Extract the (X, Y) coordinate from the center of the cell holding the provided text.  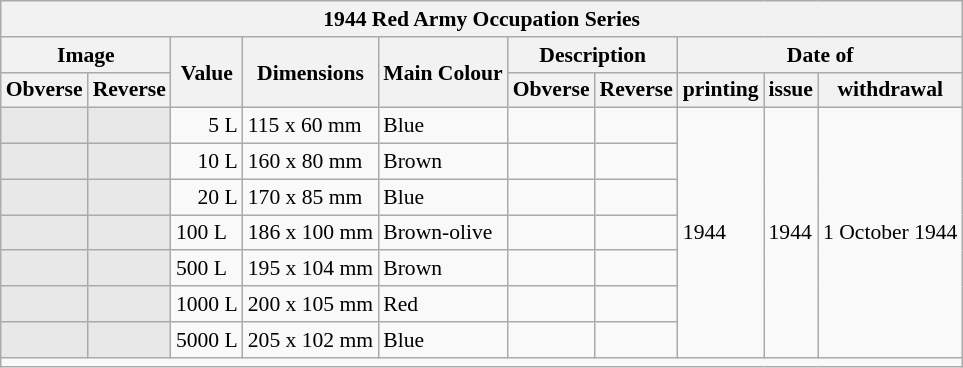
186 x 100 mm (310, 233)
Red (442, 304)
20 L (207, 197)
Image (86, 55)
printing (721, 90)
5 L (207, 126)
Dimensions (310, 72)
500 L (207, 269)
100 L (207, 233)
1944 Red Army Occupation Series (482, 19)
Description (593, 55)
Main Colour (442, 72)
1 October 1944 (890, 232)
10 L (207, 162)
205 x 102 mm (310, 340)
Value (207, 72)
200 x 105 mm (310, 304)
issue (792, 90)
115 x 60 mm (310, 126)
Date of (820, 55)
195 x 104 mm (310, 269)
Brown-olive (442, 233)
1000 L (207, 304)
170 x 85 mm (310, 197)
withdrawal (890, 90)
160 x 80 mm (310, 162)
5000 L (207, 340)
